Search for the cell housing the specified text and yield its (x, y) center coordinate. 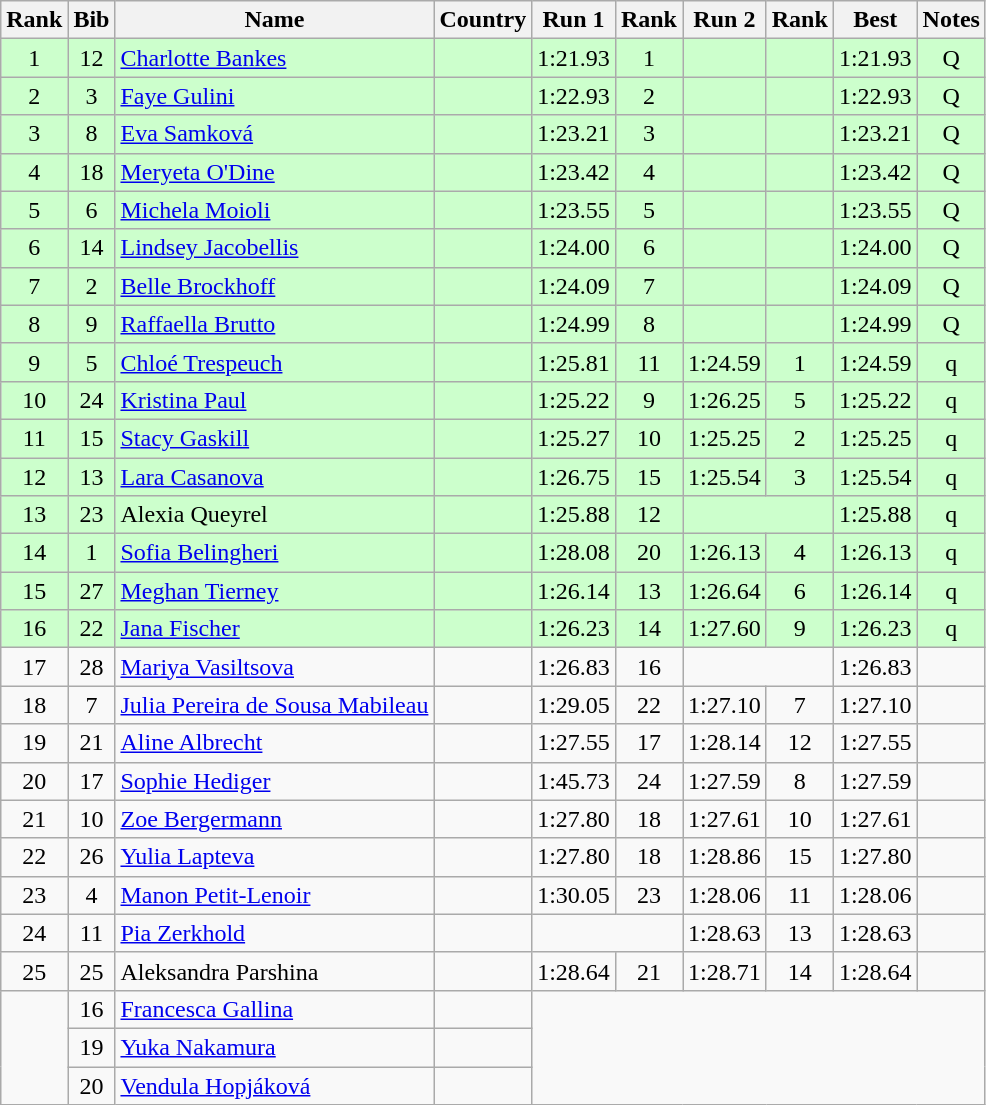
27 (92, 591)
Francesca Gallina (274, 1009)
1:29.05 (574, 705)
Run 2 (724, 20)
Yuka Nakamura (274, 1047)
1:45.73 (574, 781)
Alexia Queyrel (274, 515)
Zoe Bergermann (274, 819)
Michela Moioli (274, 210)
Julia Pereira de Sousa Mabileau (274, 705)
Pia Zerkhold (274, 933)
Aleksandra Parshina (274, 971)
Belle Brockhoff (274, 286)
1:28.14 (724, 743)
Yulia Lapteva (274, 857)
28 (92, 667)
1:26.75 (574, 477)
Bib (92, 20)
1:25.81 (574, 362)
1:26.64 (724, 591)
Meghan Tierney (274, 591)
Aline Albrecht (274, 743)
Raffaella Brutto (274, 324)
1:28.86 (724, 857)
Mariya Vasiltsova (274, 667)
Notes (951, 20)
1:27.60 (724, 629)
Meryeta O'Dine (274, 172)
1:28.08 (574, 553)
Manon Petit-Lenoir (274, 895)
Vendula Hopjáková (274, 1085)
Chloé Trespeuch (274, 362)
Sophie Hediger (274, 781)
Kristina Paul (274, 400)
Sofia Belingheri (274, 553)
Charlotte Bankes (274, 58)
Eva Samková (274, 134)
1:30.05 (574, 895)
1:25.27 (574, 438)
Country (483, 20)
Lindsey Jacobellis (274, 248)
26 (92, 857)
1:26.25 (724, 400)
Lara Casanova (274, 477)
Jana Fischer (274, 629)
Best (875, 20)
Run 1 (574, 20)
1:28.71 (724, 971)
Faye Gulini (274, 96)
Stacy Gaskill (274, 438)
Name (274, 20)
